Search for the cell housing the specified text and yield its [x, y] center coordinate. 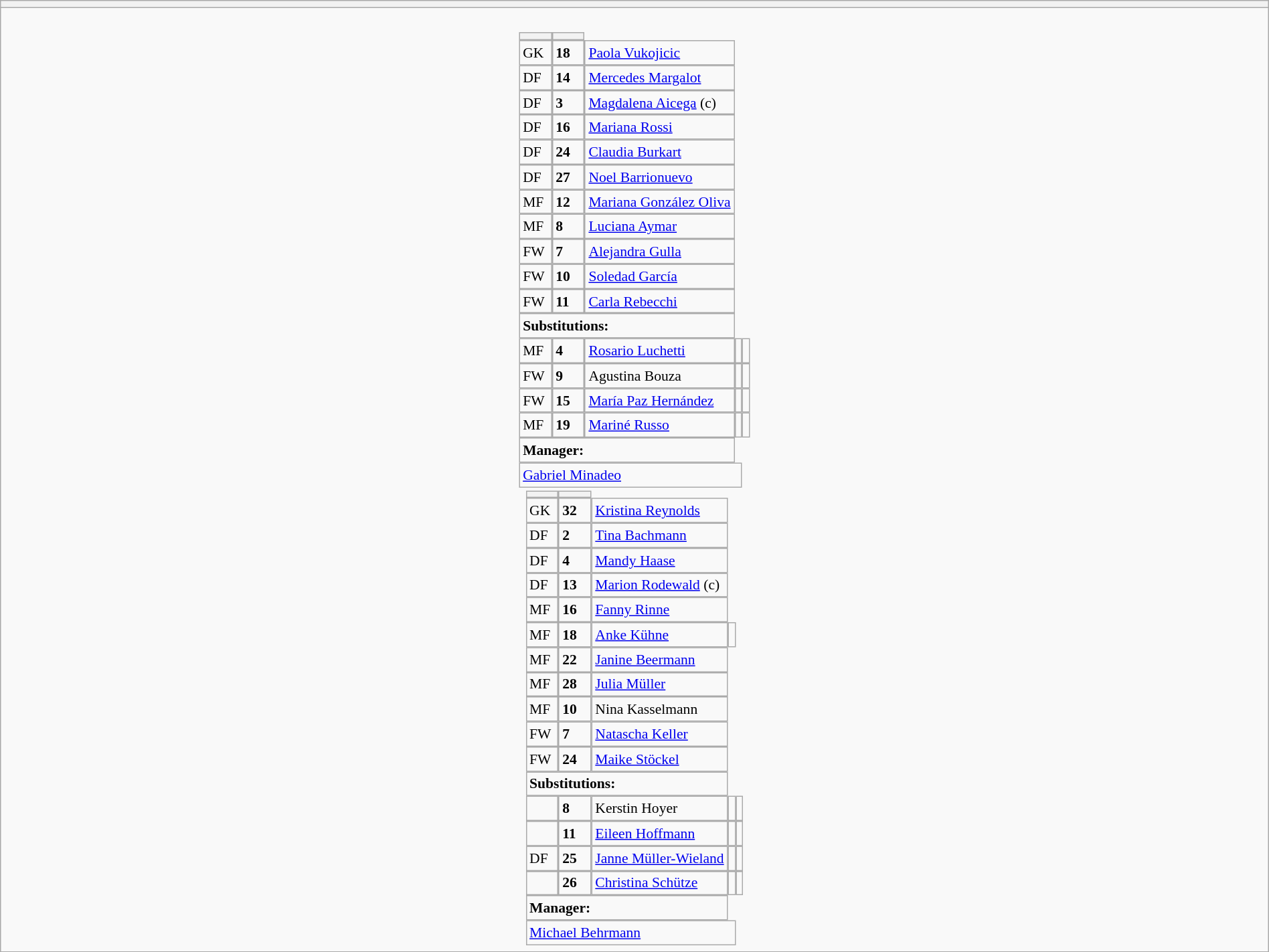
Natascha Keller [660, 735]
Fanny Rinne [660, 610]
13 [574, 585]
27 [568, 177]
19 [568, 425]
Carla Rebecchi [660, 301]
15 [568, 400]
Tina Bachmann [660, 535]
25 [574, 858]
22 [574, 660]
Claudia Burkart [660, 153]
9 [568, 376]
Marion Rodewald (c) [660, 585]
Luciana Aymar [660, 226]
Kristina Reynolds [660, 510]
Mariné Russo [660, 425]
Mandy Haase [660, 561]
3 [568, 103]
14 [568, 78]
Gabriel Minadeo [630, 475]
Noel Barrionuevo [660, 177]
Mariana González Oliva [660, 202]
Michael Behrmann [630, 933]
Mercedes Margalot [660, 78]
Christina Schütze [660, 883]
Agustina Bouza [660, 376]
2 [574, 535]
Soledad García [660, 276]
Paola Vukojicic [660, 52]
Magdalena Aicega (c) [660, 103]
32 [574, 510]
Anke Kühne [660, 634]
12 [568, 202]
Maike Stöckel [660, 759]
Alejandra Gulla [660, 252]
Julia Müller [660, 684]
Janne Müller-Wieland [660, 858]
María Paz Hernández [660, 400]
Eileen Hoffmann [660, 834]
28 [574, 684]
Kerstin Hoyer [660, 808]
Janine Beermann [660, 660]
26 [574, 883]
Mariana Rossi [660, 127]
Nina Kasselmann [660, 709]
Rosario Luchetti [660, 351]
